Locate the cell with the specified text and output its (X, Y) center coordinate. 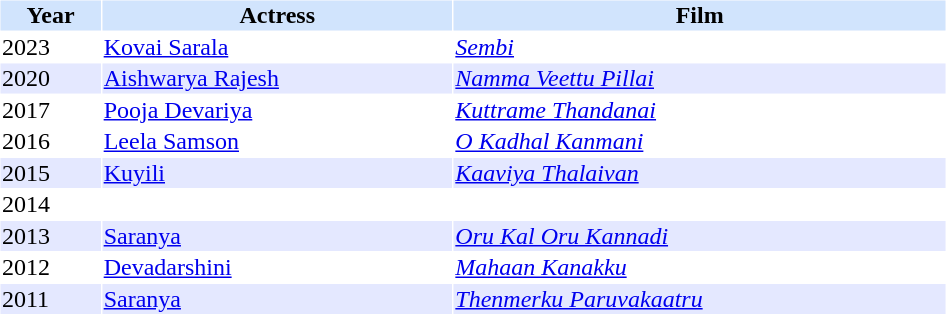
Aishwarya Rajesh (277, 79)
2017 (50, 110)
2014 (50, 205)
Oru Kal Oru Kannadi (700, 236)
2013 (50, 236)
Year (50, 15)
Mahaan Kanakku (700, 267)
Pooja Devariya (277, 110)
O Kadhal Kanmani (700, 141)
2016 (50, 141)
Sembi (700, 47)
Leela Samson (277, 141)
2023 (50, 47)
Thenmerku Paruvakaatru (700, 299)
2012 (50, 267)
Kuttrame Thandanai (700, 110)
Namma Veettu Pillai (700, 79)
2011 (50, 299)
2015 (50, 173)
Kuyili (277, 173)
Kovai Sarala (277, 47)
Film (700, 15)
Kaaviya Thalaivan (700, 173)
Devadarshini (277, 267)
Actress (277, 15)
2020 (50, 79)
